Identify which cell holds the provided text, then report its [X, Y] central coordinate. 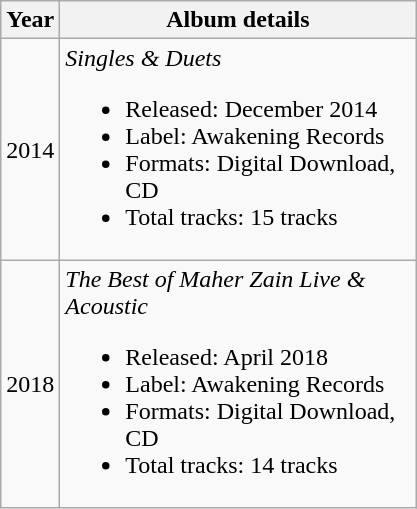
Singles & DuetsReleased: December 2014Label: Awakening RecordsFormats: Digital Download, CDTotal tracks: 15 tracks [238, 150]
2018 [30, 384]
Year [30, 20]
2014 [30, 150]
The Best of Maher Zain Live & AcousticReleased: April 2018Label: Awakening RecordsFormats: Digital Download, CDTotal tracks: 14 tracks [238, 384]
Album details [238, 20]
